Find where the given text appears and provide that cell's center as [x, y] coordinate. 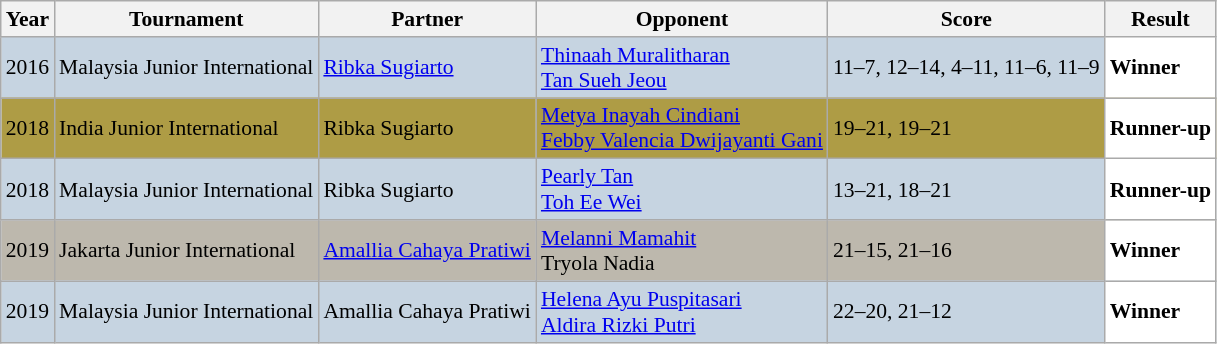
Metya Inayah Cindiani Febby Valencia Dwijayanti Gani [682, 128]
2016 [28, 68]
13–21, 18–21 [966, 190]
Opponent [682, 19]
11–7, 12–14, 4–11, 11–6, 11–9 [966, 68]
Tournament [186, 19]
Jakarta Junior International [186, 250]
Score [966, 19]
Helena Ayu Puspitasari Aldira Rizki Putri [682, 312]
Year [28, 19]
19–21, 19–21 [966, 128]
Result [1160, 19]
Thinaah Muralitharan Tan Sueh Jeou [682, 68]
Pearly Tan Toh Ee Wei [682, 190]
22–20, 21–12 [966, 312]
Melanni Mamahit Tryola Nadia [682, 250]
21–15, 21–16 [966, 250]
Partner [427, 19]
India Junior International [186, 128]
